Find where the given text appears and provide that cell's center as [x, y] coordinate. 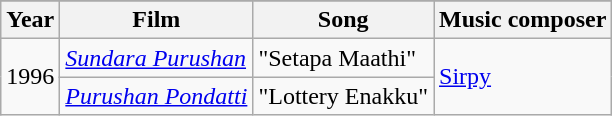
Year [30, 20]
Film [156, 20]
1996 [30, 77]
Music composer [523, 20]
"Lottery Enakku" [344, 96]
Sundara Purushan [156, 58]
Sirpy [523, 77]
"Setapa Maathi" [344, 58]
Purushan Pondatti [156, 96]
Song [344, 20]
